Find where the given text appears and provide that cell's center as [x, y] coordinate. 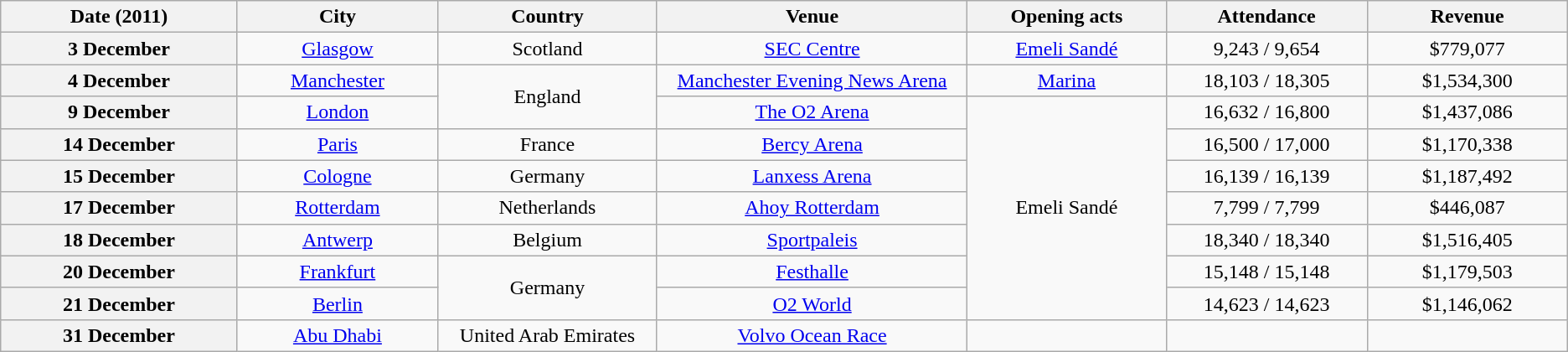
$1,170,338 [1467, 144]
Country [548, 17]
16,632 / 16,800 [1266, 112]
18 December [119, 240]
Marina [1067, 80]
16,139 / 16,139 [1266, 176]
United Arab Emirates [548, 335]
7,799 / 7,799 [1266, 208]
England [548, 96]
20 December [119, 272]
18,340 / 18,340 [1266, 240]
Berlin [337, 303]
15 December [119, 176]
4 December [119, 80]
Glasgow [337, 49]
$1,516,405 [1467, 240]
France [548, 144]
$779,077 [1467, 49]
Belgium [548, 240]
$1,534,300 [1467, 80]
14 December [119, 144]
9,243 / 9,654 [1266, 49]
Frankfurt [337, 272]
Sportpaleis [812, 240]
14,623 / 14,623 [1266, 303]
17 December [119, 208]
SEC Centre [812, 49]
$1,187,492 [1467, 176]
18,103 / 18,305 [1266, 80]
Volvo Ocean Race [812, 335]
Manchester [337, 80]
Lanxess Arena [812, 176]
Rotterdam [337, 208]
Manchester Evening News Arena [812, 80]
London [337, 112]
Bercy Arena [812, 144]
$446,087 [1467, 208]
$1,179,503 [1467, 272]
21 December [119, 303]
The O2 Arena [812, 112]
Festhalle [812, 272]
16,500 / 17,000 [1266, 144]
Ahoy Rotterdam [812, 208]
Abu Dhabi [337, 335]
$1,437,086 [1467, 112]
Cologne [337, 176]
Scotland [548, 49]
31 December [119, 335]
15,148 / 15,148 [1266, 272]
Attendance [1266, 17]
3 December [119, 49]
9 December [119, 112]
Revenue [1467, 17]
Venue [812, 17]
$1,146,062 [1467, 303]
O2 World [812, 303]
Opening acts [1067, 17]
Netherlands [548, 208]
Paris [337, 144]
Antwerp [337, 240]
City [337, 17]
Date (2011) [119, 17]
